Detect which cell encompasses the target text, then output its (x, y) center coordinate. 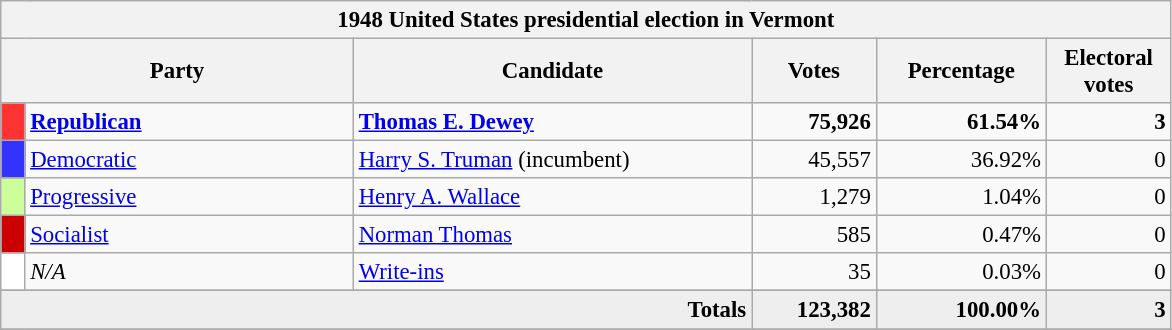
Percentage (961, 72)
35 (814, 273)
Progressive (189, 197)
Henry A. Wallace (552, 197)
100.00% (961, 310)
1.04% (961, 197)
N/A (189, 273)
Norman Thomas (552, 235)
Party (178, 72)
123,382 (814, 310)
Republican (189, 122)
Thomas E. Dewey (552, 122)
Votes (814, 72)
45,557 (814, 160)
1948 United States presidential election in Vermont (586, 20)
Democratic (189, 160)
0.47% (961, 235)
Electoral votes (1108, 72)
Socialist (189, 235)
Write-ins (552, 273)
Totals (376, 310)
Harry S. Truman (incumbent) (552, 160)
585 (814, 235)
1,279 (814, 197)
0.03% (961, 273)
75,926 (814, 122)
36.92% (961, 160)
Candidate (552, 72)
61.54% (961, 122)
